Find where the given text appears and provide that cell's center as [X, Y] coordinate. 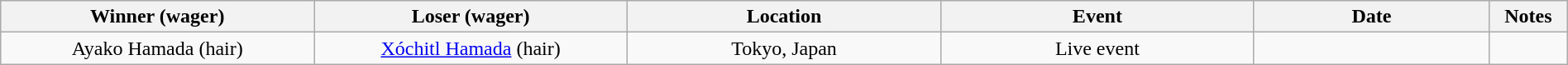
Location [784, 17]
Date [1371, 17]
Event [1097, 17]
Loser (wager) [471, 17]
Live event [1097, 48]
Tokyo, Japan [784, 48]
Winner (wager) [157, 17]
Xóchitl Hamada (hair) [471, 48]
Notes [1528, 17]
Ayako Hamada (hair) [157, 48]
